Find where the given text appears and provide that cell's center as [X, Y] coordinate. 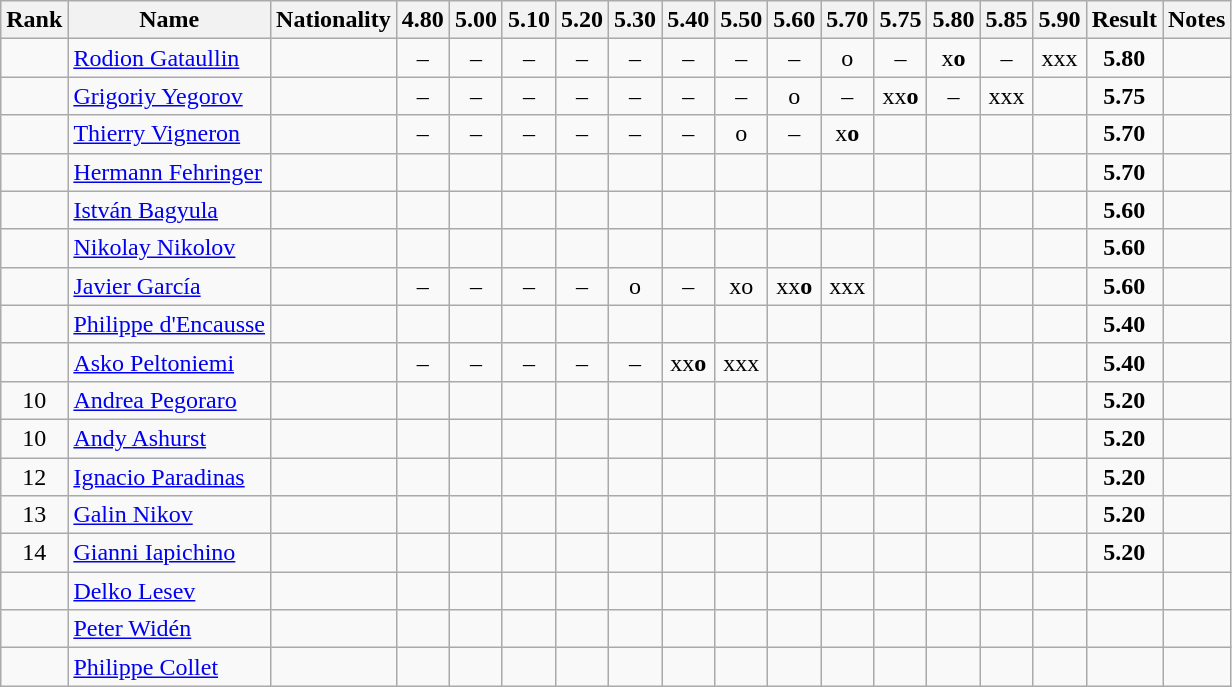
Notes [1196, 20]
Andy Ashurst [170, 438]
Galin Nikov [170, 515]
13 [34, 515]
Ignacio Paradinas [170, 477]
Grigoriy Yegorov [170, 96]
Nationality [334, 20]
5.00 [476, 20]
Asko Peltoniemi [170, 362]
Thierry Vigneron [170, 134]
5.50 [742, 20]
12 [34, 477]
Rank [34, 20]
Name [170, 20]
Philippe Collet [170, 667]
5.10 [528, 20]
Andrea Pegoraro [170, 400]
Philippe d'Encausse [170, 324]
Gianni Iapichino [170, 553]
Rodion Gataullin [170, 58]
4.80 [422, 20]
Delko Lesev [170, 591]
5.90 [1060, 20]
Javier García [170, 286]
14 [34, 553]
5.30 [636, 20]
Result [1124, 20]
5.85 [1006, 20]
Nikolay Nikolov [170, 248]
Hermann Fehringer [170, 172]
István Bagyula [170, 210]
Peter Widén [170, 629]
